Scan for the cell matching the given text and deliver its [x, y] coordinate at center. 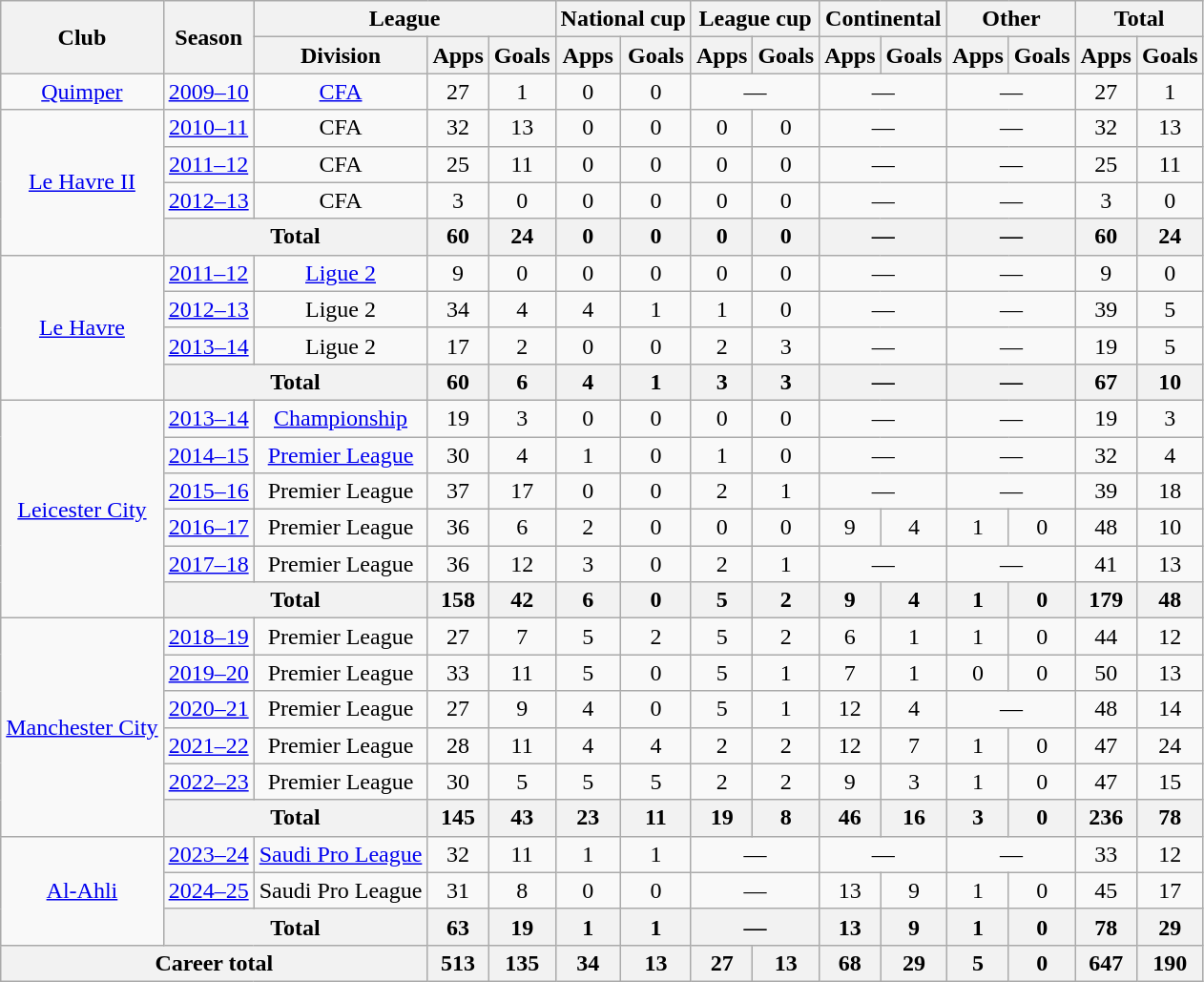
2020–21 [208, 709]
158 [458, 600]
16 [914, 818]
Championship [341, 418]
Continental [883, 19]
513 [458, 963]
2019–20 [208, 673]
2015–16 [208, 491]
31 [458, 890]
236 [1106, 818]
44 [1106, 637]
2009–10 [208, 92]
Le Havre [82, 327]
Career total [214, 963]
15 [1170, 782]
37 [458, 491]
41 [1106, 564]
2016–17 [208, 528]
145 [458, 818]
68 [850, 963]
647 [1106, 963]
League [405, 19]
National cup [623, 19]
46 [850, 818]
42 [522, 600]
Club [82, 37]
28 [458, 745]
63 [458, 927]
45 [1106, 890]
Other [1011, 19]
2022–23 [208, 782]
23 [588, 818]
190 [1170, 963]
2021–22 [208, 745]
Le Havre II [82, 182]
135 [522, 963]
Al-Ahli [82, 890]
50 [1106, 673]
18 [1170, 491]
179 [1106, 600]
2023–24 [208, 854]
14 [1170, 709]
Manchester City [82, 727]
Season [208, 37]
2018–19 [208, 637]
67 [1106, 382]
Leicester City [82, 509]
2017–18 [208, 564]
43 [522, 818]
2024–25 [208, 890]
Quimper [82, 92]
2010–11 [208, 128]
League cup [755, 19]
Division [341, 55]
2014–15 [208, 455]
